Search for the cell housing the specified text and yield its [x, y] center coordinate. 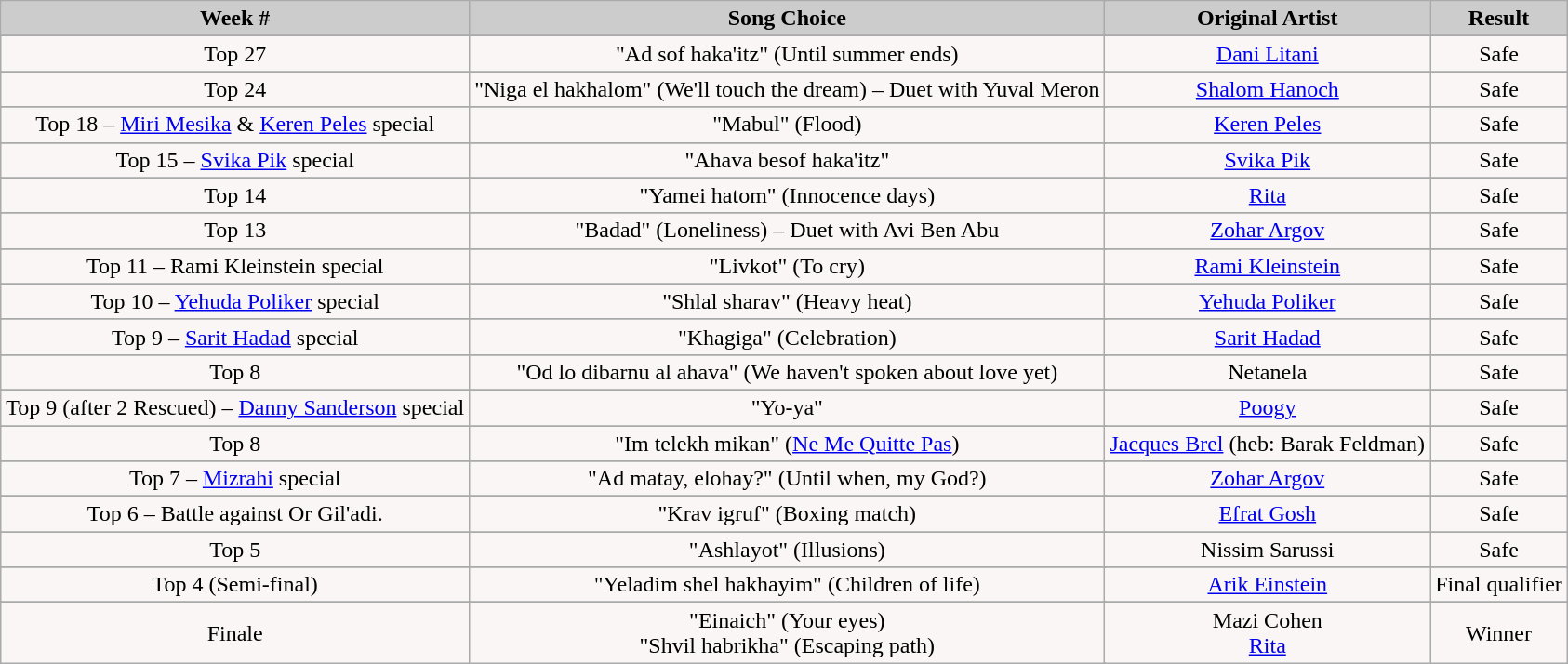
"Mabul" (Flood) [787, 125]
"Shlal sharav" (Heavy heat) [787, 301]
Top 7 – Mizrahi special [235, 479]
Top 27 [235, 54]
Nissim Sarussi [1268, 550]
"Yo-ya" [787, 407]
Top 14 [235, 195]
Dani Litani [1268, 54]
Top 15 – Svika Pik special [235, 160]
Netanela [1268, 372]
"Yamei hatom" (Innocence days) [787, 195]
Rami Kleinstein [1268, 266]
Keren Peles [1268, 125]
"Niga el hakhalom" (We'll touch the dream) – Duet with Yuval Meron [787, 89]
"Ashlayot" (Illusions) [787, 550]
"Krav igruf" (Boxing match) [787, 514]
Finale [235, 632]
"Livkot" (To cry) [787, 266]
Top 24 [235, 89]
"Khagiga" (Celebration) [787, 337]
Top 6 – Battle against Or Gil'adi. [235, 514]
Result [1499, 19]
Svika Pik [1268, 160]
Shalom Hanoch [1268, 89]
Final qualifier [1499, 585]
Mazi Cohen Rita [1268, 632]
Top 9 – Sarit Hadad special [235, 337]
Top 4 (Semi-final) [235, 585]
Top 9 (after 2 Rescued) – Danny Sanderson special [235, 407]
"Od lo dibarnu al ahava" (We haven't spoken about love yet) [787, 372]
Efrat Gosh [1268, 514]
Top 5 [235, 550]
Week # [235, 19]
"Badad" (Loneliness) – Duet with Avi Ben Abu [787, 231]
Sarit Hadad [1268, 337]
Yehuda Poliker [1268, 301]
Top 13 [235, 231]
"Ahava besof haka'itz" [787, 160]
Jacques Brel (heb: Barak Feldman) [1268, 444]
Arik Einstein [1268, 585]
"Im telekh mikan" (Ne Me Quitte Pas) [787, 444]
"Einaich" (Your eyes)"Shvil habrikha" (Escaping path) [787, 632]
Poogy [1268, 407]
"Yeladim shel hakhayim" (Children of life) [787, 585]
Rita [1268, 195]
Top 18 – Miri Mesika & Keren Peles special [235, 125]
"Ad sof haka'itz" (Until summer ends) [787, 54]
Winner [1499, 632]
Top 11 – Rami Kleinstein special [235, 266]
Song Choice [787, 19]
"Ad matay, elohay?" (Until when, my God?) [787, 479]
Original Artist [1268, 19]
Top 10 – Yehuda Poliker special [235, 301]
